Capture the cell that displays the provided text and extract its (X, Y) central coordinate. 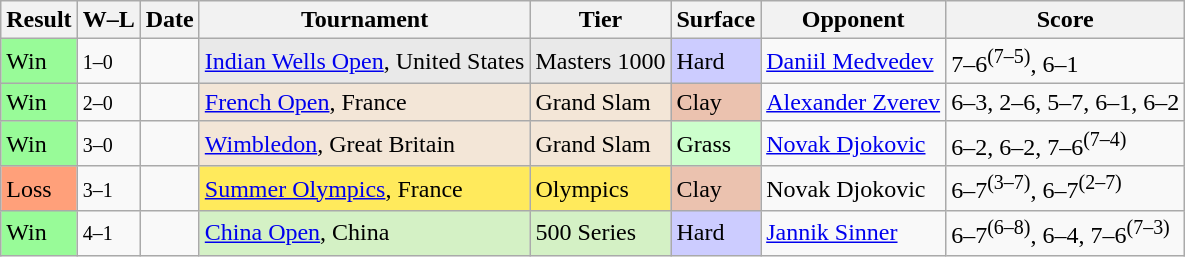
Loss (39, 188)
Tier (600, 20)
Date (170, 20)
French Open, France (364, 102)
6–7(6–8), 6–4, 7–6(7–3) (1066, 234)
Opponent (854, 20)
Result (39, 20)
7–6(7–5), 6–1 (1066, 62)
4–1 (108, 234)
500 Series (600, 234)
Summer Olympics, France (364, 188)
2–0 (108, 102)
Indian Wells Open, United States (364, 62)
6–2, 6–2, 7–6(7–4) (1066, 144)
Alexander Zverev (854, 102)
3–0 (108, 144)
Daniil Medvedev (854, 62)
W–L (108, 20)
Grass (716, 144)
3–1 (108, 188)
6–3, 2–6, 5–7, 6–1, 6–2 (1066, 102)
Olympics (600, 188)
China Open, China (364, 234)
6–7(3–7), 6–7(2–7) (1066, 188)
Surface (716, 20)
Masters 1000 (600, 62)
1–0 (108, 62)
Jannik Sinner (854, 234)
Wimbledon, Great Britain (364, 144)
Score (1066, 20)
Tournament (364, 20)
